Provide the [x, y] coordinate of the cell's center where the given text is located.  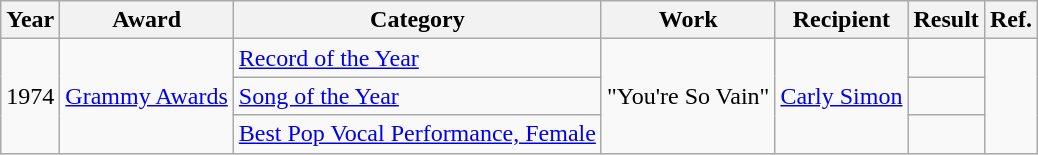
Ref. [1010, 20]
Record of the Year [417, 58]
Year [30, 20]
Grammy Awards [147, 96]
"You're So Vain" [688, 96]
Result [946, 20]
Award [147, 20]
1974 [30, 96]
Carly Simon [842, 96]
Recipient [842, 20]
Best Pop Vocal Performance, Female [417, 134]
Category [417, 20]
Work [688, 20]
Song of the Year [417, 96]
